Return the (X, Y) coordinate for the center point of the cell that contains the specified text.  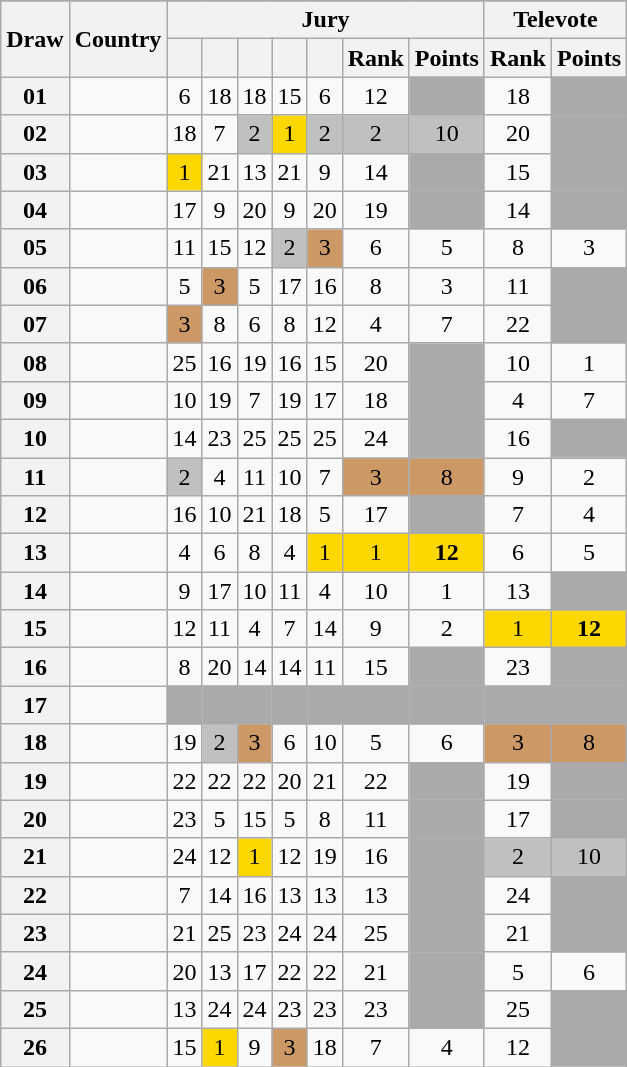
05 (35, 248)
Jury (326, 20)
26 (35, 1047)
Country (118, 39)
07 (35, 324)
01 (35, 96)
08 (35, 362)
Draw (35, 39)
06 (35, 286)
Televote (555, 20)
03 (35, 172)
04 (35, 210)
09 (35, 400)
02 (35, 134)
